For the text-containing cell, return its midpoint in (x, y) coordinate format. 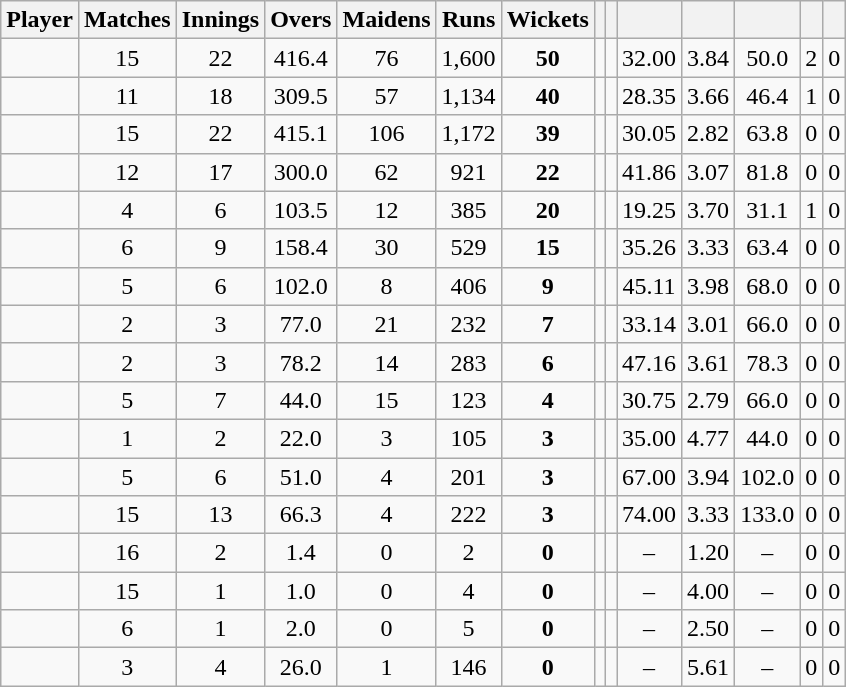
76 (386, 58)
35.26 (650, 248)
74.00 (650, 515)
4.77 (708, 438)
1.20 (708, 553)
28.35 (650, 96)
26.0 (301, 667)
68.0 (768, 286)
3.61 (708, 362)
40 (548, 96)
21 (386, 324)
50 (548, 58)
Innings (220, 20)
30.05 (650, 134)
33.14 (650, 324)
Player (40, 20)
13 (220, 515)
46.4 (768, 96)
105 (468, 438)
3.07 (708, 172)
47.16 (650, 362)
63.4 (768, 248)
283 (468, 362)
1.4 (301, 553)
30 (386, 248)
41.86 (650, 172)
32.00 (650, 58)
8 (386, 286)
3.70 (708, 210)
2.79 (708, 400)
1,172 (468, 134)
1,134 (468, 96)
20 (548, 210)
16 (127, 553)
123 (468, 400)
Maidens (386, 20)
31.1 (768, 210)
2.0 (301, 629)
Wickets (548, 20)
Matches (127, 20)
106 (386, 134)
5.61 (708, 667)
4.00 (708, 591)
232 (468, 324)
416.4 (301, 58)
51.0 (301, 477)
Runs (468, 20)
62 (386, 172)
11 (127, 96)
30.75 (650, 400)
3.98 (708, 286)
57 (386, 96)
67.00 (650, 477)
2.50 (708, 629)
309.5 (301, 96)
1.0 (301, 591)
81.8 (768, 172)
45.11 (650, 286)
78.3 (768, 362)
2.82 (708, 134)
921 (468, 172)
22.0 (301, 438)
14 (386, 362)
63.8 (768, 134)
133.0 (768, 515)
35.00 (650, 438)
77.0 (301, 324)
50.0 (768, 58)
529 (468, 248)
78.2 (301, 362)
66.3 (301, 515)
406 (468, 286)
222 (468, 515)
17 (220, 172)
3.94 (708, 477)
146 (468, 667)
18 (220, 96)
3.01 (708, 324)
39 (548, 134)
Overs (301, 20)
201 (468, 477)
300.0 (301, 172)
103.5 (301, 210)
19.25 (650, 210)
158.4 (301, 248)
415.1 (301, 134)
1,600 (468, 58)
3.84 (708, 58)
3.66 (708, 96)
385 (468, 210)
